Determine the [X, Y] coordinate at the center of the cell enclosing the given text.  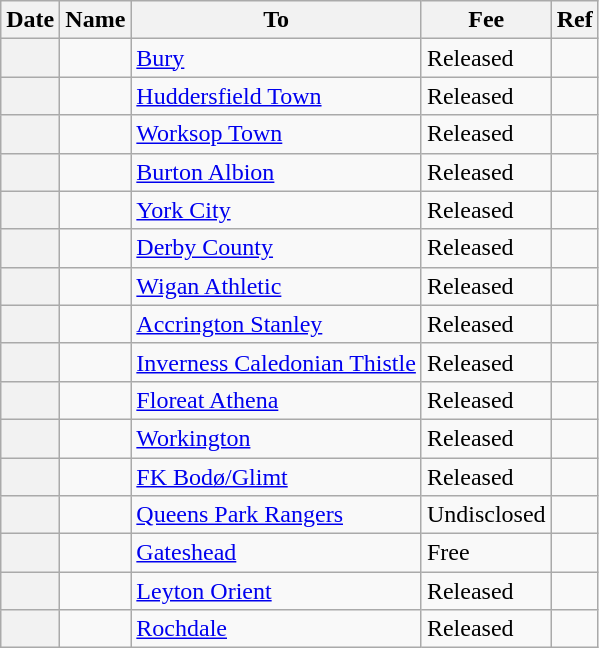
Fee [486, 20]
Worksop Town [276, 134]
Floreat Athena [276, 400]
Free [486, 553]
Wigan Athletic [276, 286]
Inverness Caledonian Thistle [276, 362]
Gateshead [276, 553]
Queens Park Rangers [276, 515]
Accrington Stanley [276, 324]
To [276, 20]
Leyton Orient [276, 591]
Name [96, 20]
Huddersfield Town [276, 96]
Burton Albion [276, 172]
Rochdale [276, 629]
Undisclosed [486, 515]
Workington [276, 438]
Ref [574, 20]
Derby County [276, 248]
Date [30, 20]
Bury [276, 58]
FK Bodø/Glimt [276, 477]
York City [276, 210]
